Search for the cell housing the specified text and yield its (x, y) center coordinate. 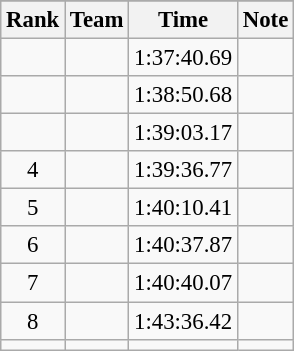
Rank (33, 20)
1:37:40.69 (184, 58)
6 (33, 245)
5 (33, 208)
1:39:03.17 (184, 133)
4 (33, 170)
1:40:40.07 (184, 283)
7 (33, 283)
1:40:10.41 (184, 208)
Note (265, 20)
1:40:37.87 (184, 245)
1:43:36.42 (184, 321)
8 (33, 321)
Team (97, 20)
1:38:50.68 (184, 95)
Time (184, 20)
1:39:36.77 (184, 170)
